Capture the cell that displays the provided text and extract its (x, y) central coordinate. 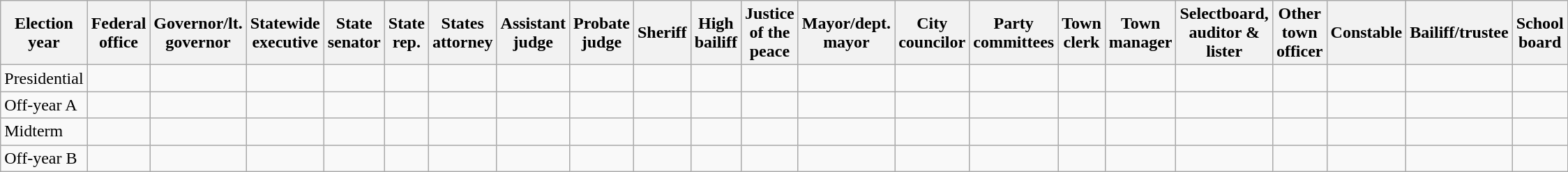
City councilor (932, 33)
Other town officer (1299, 33)
Midterm (44, 131)
Federal office (119, 33)
Bailiff/trustee (1459, 33)
Party committees (1014, 33)
Presidential (44, 78)
State rep. (406, 33)
Off-year B (44, 158)
Sheriff (662, 33)
Selectboard, auditor & lister (1224, 33)
Statewide executive (285, 33)
States attorney (462, 33)
Election year (44, 33)
School board (1540, 33)
Constable (1366, 33)
Probate judge (601, 33)
Town clerk (1082, 33)
Town manager (1140, 33)
Mayor/dept. mayor (846, 33)
High bailiff (716, 33)
State senator (354, 33)
Off-year A (44, 105)
Justice of the peace (770, 33)
Governor/lt. governor (198, 33)
Assistant judge (533, 33)
